Provide the [x, y] coordinate of the cell's center where the given text is located.  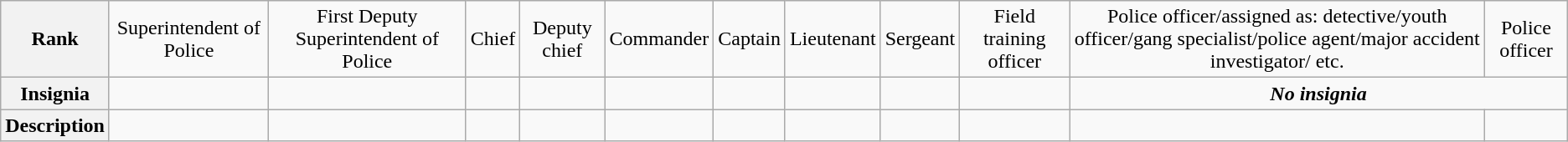
Commander [659, 39]
Captain [750, 39]
Insignia [55, 94]
Sergeant [920, 39]
Description [55, 125]
Chief [493, 39]
No insignia [1318, 94]
Superintendent of Police [188, 39]
First Deputy Superintendent of Police [367, 39]
Police officer [1526, 39]
Deputy chief [563, 39]
Lieutenant [833, 39]
Rank [55, 39]
Field training officer [1015, 39]
Police officer/assigned as: detective/youth officer/gang specialist/police agent/major accident investigator/ etc. [1277, 39]
